Pinpoint the cell where the given text exists, returning its [x, y] midpoint coordinate. 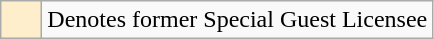
Denotes former Special Guest Licensee [238, 20]
